Provide the [X, Y] coordinate of the cell's center where the given text is located.  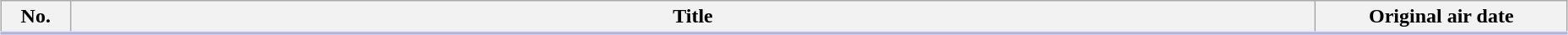
No. [35, 17]
Original air date [1441, 17]
Title [693, 17]
